Detect which cell encompasses the target text, then output its (x, y) center coordinate. 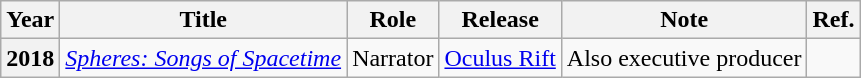
Role (393, 20)
Note (684, 20)
Oculus Rift (500, 58)
Year (30, 20)
Spheres: Songs of Spacetime (204, 58)
Release (500, 20)
Also executive producer (684, 58)
2018 (30, 58)
Ref. (834, 20)
Title (204, 20)
Narrator (393, 58)
